Search for the cell housing the specified text and yield its [X, Y] center coordinate. 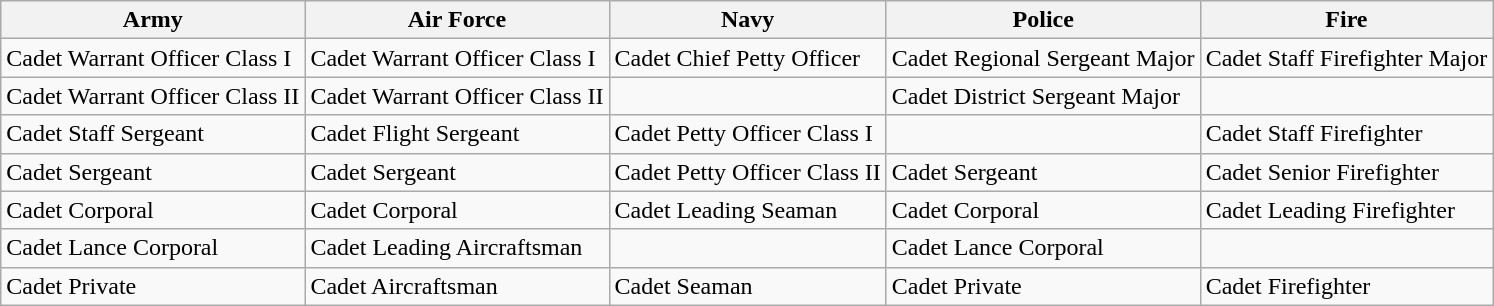
Cadet Staff Firefighter Major [1346, 58]
Cadet Aircraftsman [457, 286]
Army [153, 20]
Cadet Flight Sergeant [457, 134]
Navy [748, 20]
Cadet Firefighter [1346, 286]
Cadet District Sergeant Major [1043, 96]
Cadet Staff Firefighter [1346, 134]
Cadet Chief Petty Officer [748, 58]
Cadet Senior Firefighter [1346, 172]
Cadet Staff Sergeant [153, 134]
Cadet Seaman [748, 286]
Police [1043, 20]
Air Force [457, 20]
Cadet Leading Seaman [748, 210]
Fire [1346, 20]
Cadet Leading Firefighter [1346, 210]
Cadet Regional Sergeant Major [1043, 58]
Cadet Petty Officer Class I [748, 134]
Cadet Leading Aircraftsman [457, 248]
Cadet Petty Officer Class II [748, 172]
